Extract the (X, Y) coordinate from the center of the cell holding the provided text.  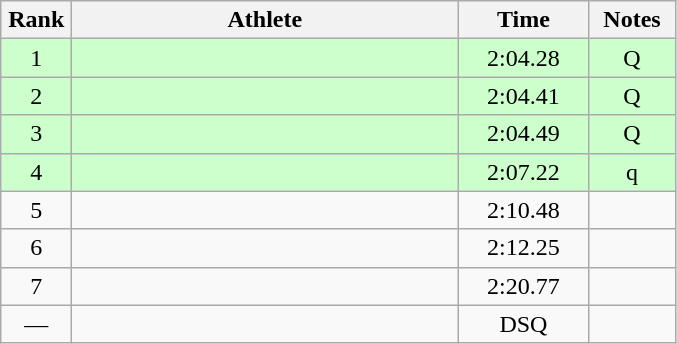
6 (36, 248)
2:12.25 (524, 248)
2:07.22 (524, 172)
2:10.48 (524, 210)
Athlete (265, 20)
2:04.41 (524, 96)
3 (36, 134)
1 (36, 58)
2 (36, 96)
Notes (632, 20)
2:04.49 (524, 134)
5 (36, 210)
2:04.28 (524, 58)
q (632, 172)
4 (36, 172)
DSQ (524, 324)
2:20.77 (524, 286)
— (36, 324)
Time (524, 20)
7 (36, 286)
Rank (36, 20)
